Determine the [x, y] coordinate at the center of the cell enclosing the given text.  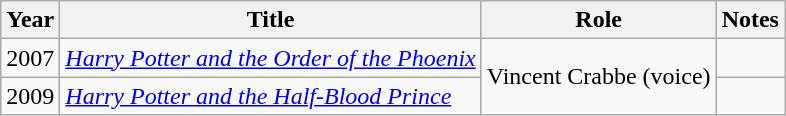
Notes [750, 20]
Harry Potter and the Order of the Phoenix [270, 58]
Year [30, 20]
Title [270, 20]
Role [598, 20]
2009 [30, 96]
2007 [30, 58]
Harry Potter and the Half-Blood Prince [270, 96]
Vincent Crabbe (voice) [598, 77]
